Capture the cell that displays the provided text and extract its (x, y) central coordinate. 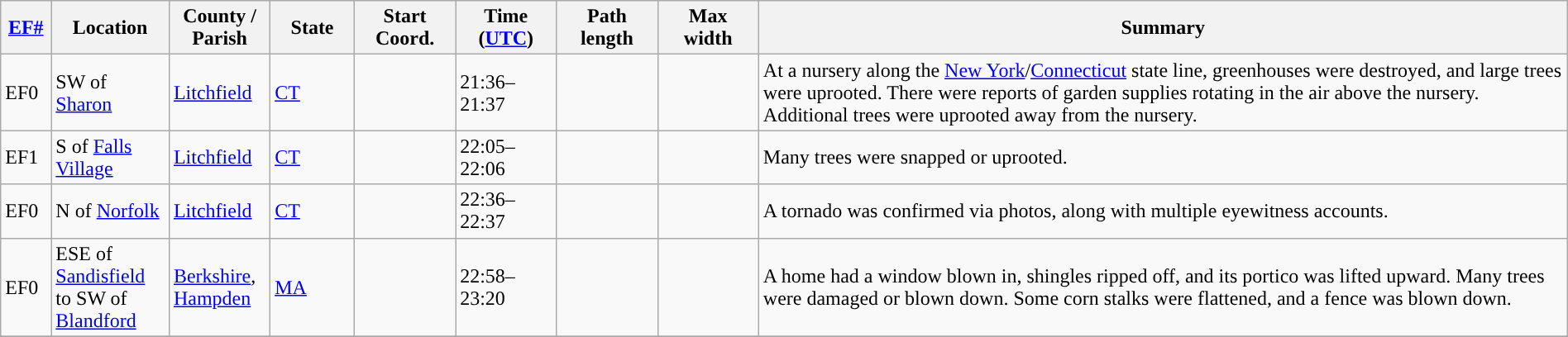
N of Norfolk (111, 211)
S of Falls Village (111, 157)
22:05–22:06 (506, 157)
Location (111, 28)
County / Parish (219, 28)
Max width (708, 28)
Path length (607, 28)
EF# (26, 28)
Summary (1163, 28)
21:36–21:37 (506, 93)
22:36–22:37 (506, 211)
ESE of Sandisfield to SW of Blandford (111, 287)
State (313, 28)
SW of Sharon (111, 93)
Time (UTC) (506, 28)
22:58–23:20 (506, 287)
MA (313, 287)
A tornado was confirmed via photos, along with multiple eyewitness accounts. (1163, 211)
EF1 (26, 157)
Berkshire, Hampden (219, 287)
Start Coord. (404, 28)
Many trees were snapped or uprooted. (1163, 157)
